Return the [x, y] coordinate for the center point of the cell that contains the specified text.  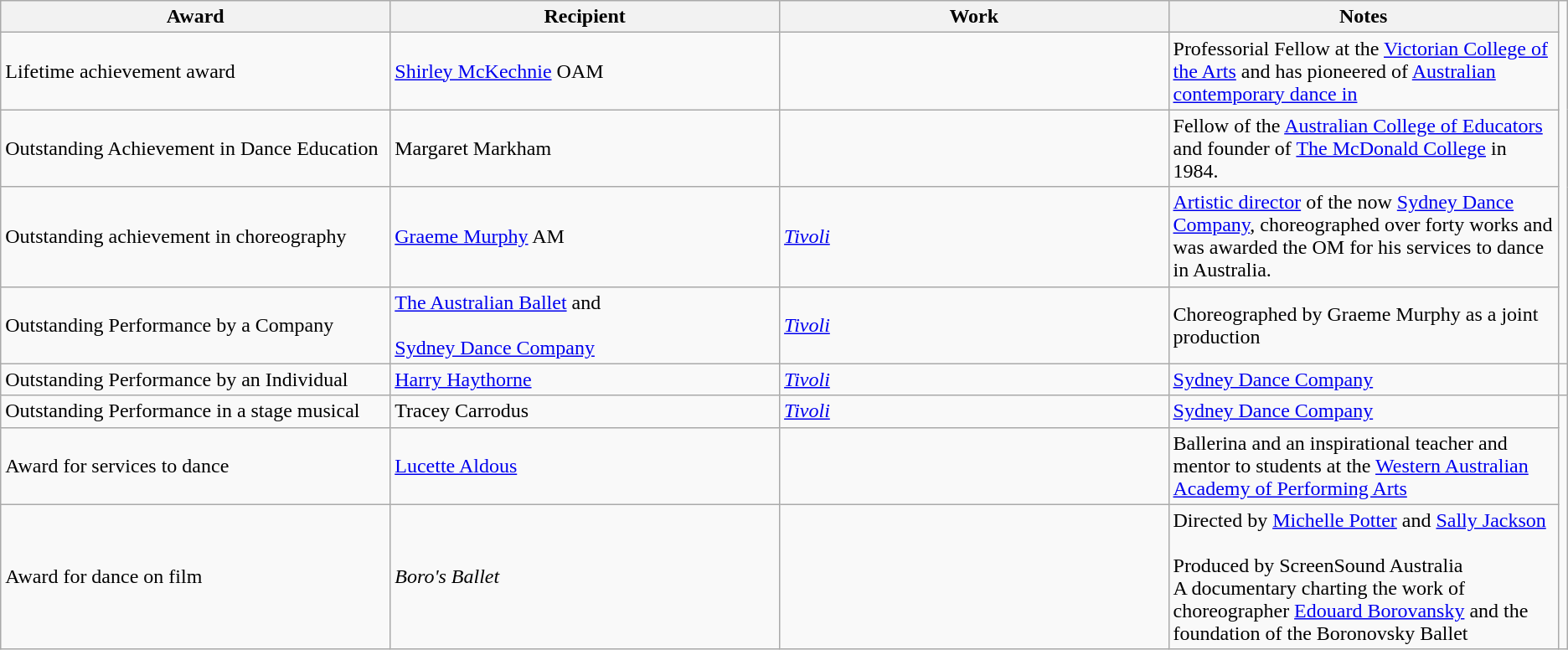
Recipient [585, 17]
Lucette Aldous [585, 466]
Award for dance on film [196, 576]
The Australian Ballet and Sydney Dance Company [585, 325]
Ballerina and an inspirational teacher and mentor to students at the Western Australian Academy of Performing Arts [1364, 466]
Margaret Markham [585, 148]
Lifetime achievement award [196, 71]
Outstanding Performance in a stage musical [196, 411]
Artistic director of the now Sydney Dance Company, choreographed over forty works and was awarded the OM for his services to dance in Australia. [1364, 236]
Award [196, 17]
Outstanding achievement in choreography [196, 236]
Outstanding Performance by an Individual [196, 379]
Outstanding Achievement in Dance Education [196, 148]
Tracey Carrodus [585, 411]
Professorial Fellow at the Victorian College of the Arts and has pioneered of Australian contemporary dance in [1364, 71]
Work [974, 17]
Harry Haythorne [585, 379]
Outstanding Performance by a Company [196, 325]
Award for services to dance [196, 466]
Fellow of the Australian College of Educators and founder of The McDonald College in 1984. [1364, 148]
Notes [1364, 17]
Choreographed by Graeme Murphy as a joint production [1364, 325]
Boro's Ballet [585, 576]
Graeme Murphy AM [585, 236]
Shirley McKechnie OAM [585, 71]
